Pinpoint the cell where the given text exists, returning its [X, Y] midpoint coordinate. 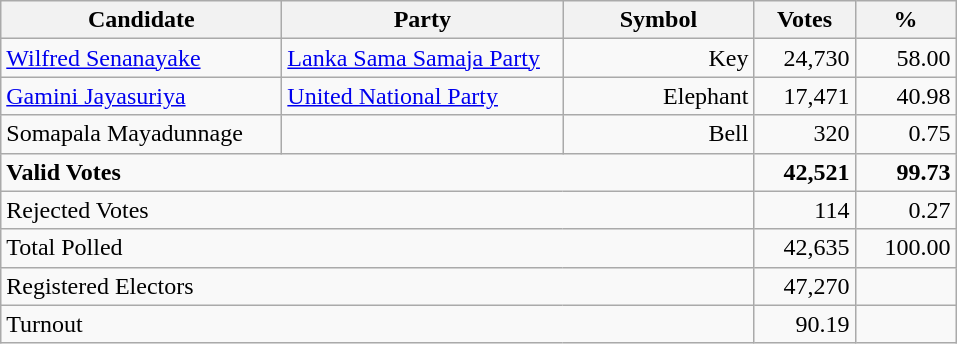
Votes [804, 20]
Lanka Sama Samaja Party [422, 58]
United National Party [422, 96]
Symbol [658, 20]
90.19 [804, 324]
Key [658, 58]
0.27 [906, 210]
0.75 [906, 134]
Registered Electors [378, 286]
100.00 [906, 248]
114 [804, 210]
Bell [658, 134]
42,635 [804, 248]
Elephant [658, 96]
Total Polled [378, 248]
Wilfred Senanayake [142, 58]
24,730 [804, 58]
Somapala Mayadunnage [142, 134]
99.73 [906, 172]
Rejected Votes [378, 210]
Valid Votes [378, 172]
58.00 [906, 58]
Candidate [142, 20]
320 [804, 134]
47,270 [804, 286]
% [906, 20]
Turnout [378, 324]
Gamini Jayasuriya [142, 96]
40.98 [906, 96]
42,521 [804, 172]
17,471 [804, 96]
Party [422, 20]
